Return [X, Y] of the center of cell containing provided text 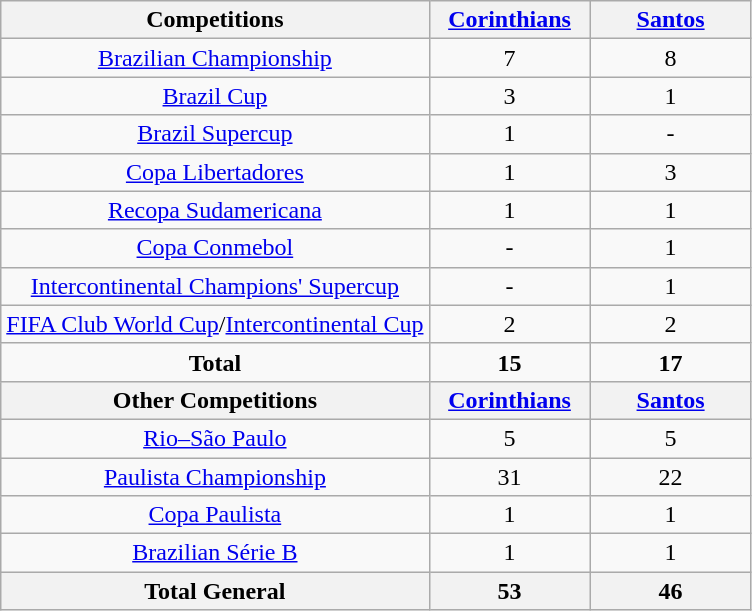
Competitions [215, 20]
7 [510, 58]
Total [215, 362]
17 [670, 362]
Intercontinental Champions' Supercup [215, 286]
Brazil Supercup [215, 134]
46 [670, 591]
53 [510, 591]
Copa Conmebol [215, 248]
Total General [215, 591]
FIFA Club World Cup/Intercontinental Cup [215, 324]
Copa Libertadores [215, 172]
22 [670, 477]
Brazil Cup [215, 96]
Brazilian Championship [215, 58]
Copa Paulista [215, 515]
31 [510, 477]
15 [510, 362]
Paulista Championship [215, 477]
Rio–São Paulo [215, 438]
Recopa Sudamericana [215, 210]
Other Competitions [215, 400]
Brazilian Série B [215, 553]
8 [670, 58]
